Locate the cell with the specified text and output its [x, y] center coordinate. 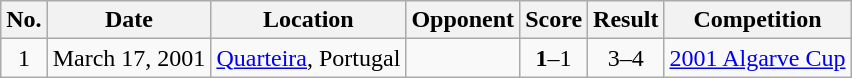
Score [554, 20]
2001 Algarve Cup [758, 58]
Date [129, 20]
1 [24, 58]
Location [308, 20]
Opponent [463, 20]
3–4 [626, 58]
Result [626, 20]
March 17, 2001 [129, 58]
Competition [758, 20]
Quarteira, Portugal [308, 58]
No. [24, 20]
1–1 [554, 58]
